From the cell containing the given text, extract its center point as [X, Y] coordinate. 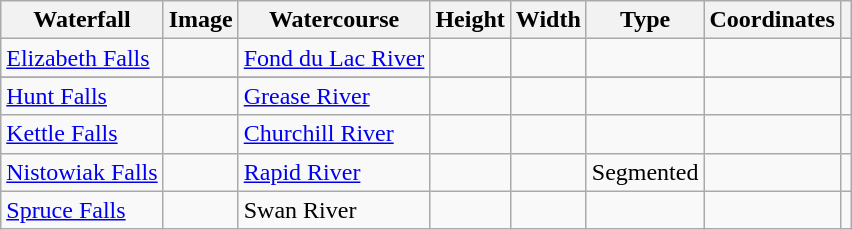
Watercourse [334, 20]
Spruce Falls [82, 210]
Grease River [334, 96]
Type [645, 20]
Elizabeth Falls [82, 58]
Kettle Falls [82, 134]
Swan River [334, 210]
Churchill River [334, 134]
Height [470, 20]
Rapid River [334, 172]
Nistowiak Falls [82, 172]
Segmented [645, 172]
Coordinates [772, 20]
Hunt Falls [82, 96]
Width [548, 20]
Waterfall [82, 20]
Image [200, 20]
Fond du Lac River [334, 58]
